Provide the (x, y) coordinate of the cell's center where the given text is located.  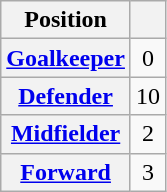
Defender (66, 96)
10 (148, 96)
Goalkeeper (66, 58)
3 (148, 172)
Midfielder (66, 134)
Forward (66, 172)
0 (148, 58)
Position (66, 20)
2 (148, 134)
